Find where the given text appears and provide that cell's center as [x, y] coordinate. 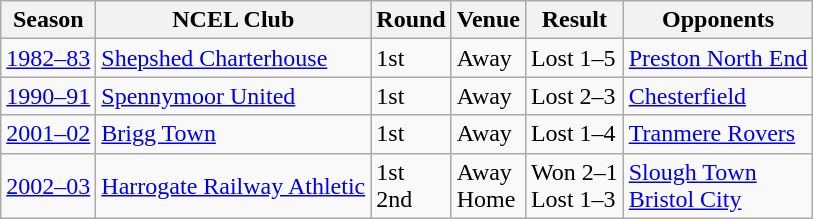
Venue [488, 20]
Won 2–1Lost 1–3 [574, 186]
1982–83 [48, 58]
Harrogate Railway Athletic [234, 186]
NCEL Club [234, 20]
Spennymoor United [234, 96]
Lost 1–5 [574, 58]
Lost 1–4 [574, 134]
1990–91 [48, 96]
Lost 2–3 [574, 96]
Brigg Town [234, 134]
Tranmere Rovers [718, 134]
Round [411, 20]
Slough TownBristol City [718, 186]
Shepshed Charterhouse [234, 58]
Season [48, 20]
2002–03 [48, 186]
Chesterfield [718, 96]
Preston North End [718, 58]
Opponents [718, 20]
Result [574, 20]
AwayHome [488, 186]
1st2nd [411, 186]
2001–02 [48, 134]
